From the cell containing the given text, extract its center point as (x, y) coordinate. 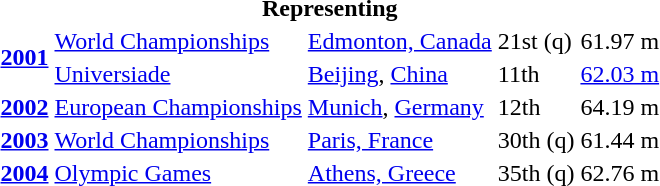
21st (q) (536, 41)
Paris, France (400, 140)
Universiade (178, 74)
Munich, Germany (400, 107)
30th (q) (536, 140)
Edmonton, Canada (400, 41)
12th (536, 107)
11th (536, 74)
Beijing, China (400, 74)
European Championships (178, 107)
